Capture the cell that displays the provided text and extract its (x, y) central coordinate. 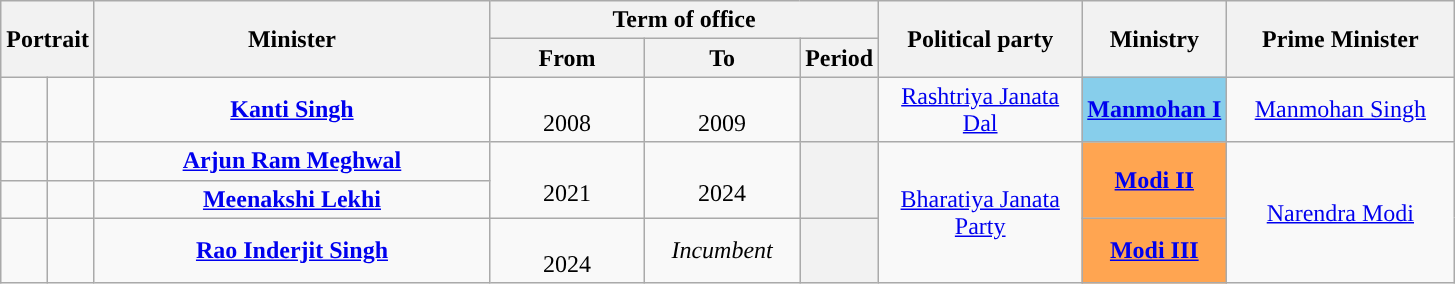
2009 (722, 110)
Bharatiya Janata Party (980, 212)
From (566, 58)
To (722, 58)
Arjun Ram Meghwal (292, 161)
Minister (292, 39)
Rao Inderjit Singh (292, 250)
Meenakshi Lekhi (292, 199)
Political party (980, 39)
Manmohan Singh (1340, 110)
Rashtriya Janata Dal (980, 110)
Narendra Modi (1340, 212)
Ministry (1154, 39)
Modi III (1154, 250)
2021 (566, 180)
Prime Minister (1340, 39)
Manmohan I (1154, 110)
Incumbent (722, 250)
Modi II (1154, 180)
Term of office (684, 20)
Period (840, 58)
Kanti Singh (292, 110)
2008 (566, 110)
Portrait (48, 39)
